Capture the cell that displays the provided text and extract its [x, y] central coordinate. 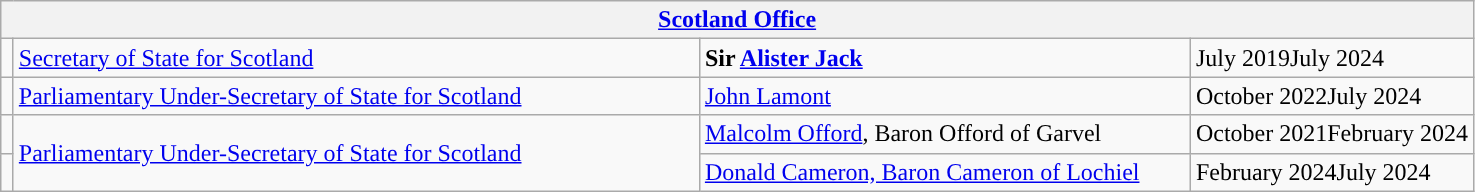
October 2021February 2024 [1332, 134]
Malcolm Offord, Baron Offord of Garvel [944, 134]
John Lamont [944, 96]
October 2022July 2024 [1332, 96]
Sir Alister Jack [944, 58]
February 2024July 2024 [1332, 172]
Scotland Office [738, 20]
Secretary of State for Scotland [356, 58]
July 2019July 2024 [1332, 58]
Donald Cameron, Baron Cameron of Lochiel [944, 172]
